Pinpoint the cell where the given text exists, returning its (X, Y) midpoint coordinate. 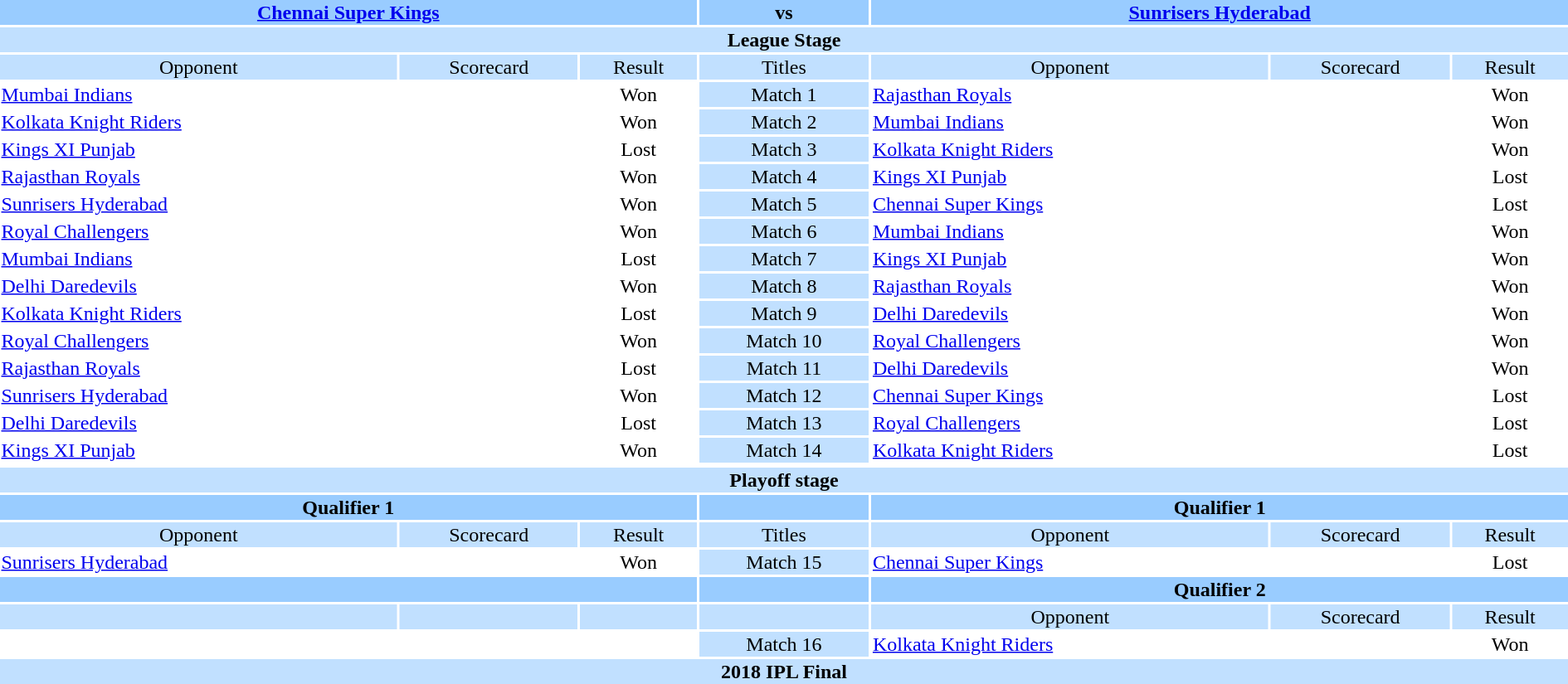
Match 16 (785, 644)
Match 2 (785, 122)
League Stage (784, 40)
Match 10 (785, 341)
Match 12 (785, 395)
Match 3 (785, 149)
Match 11 (785, 368)
Match 8 (785, 286)
Match 15 (785, 562)
Qualifier 2 (1220, 589)
2018 IPL Final (784, 672)
vs (785, 12)
Match 5 (785, 204)
Match 4 (785, 177)
Match 1 (785, 95)
Match 13 (785, 423)
Match 7 (785, 259)
Match 9 (785, 313)
Match 6 (785, 231)
Match 14 (785, 450)
Playoff stage (784, 480)
